Scan for the cell matching the given text and deliver its (X, Y) coordinate at center. 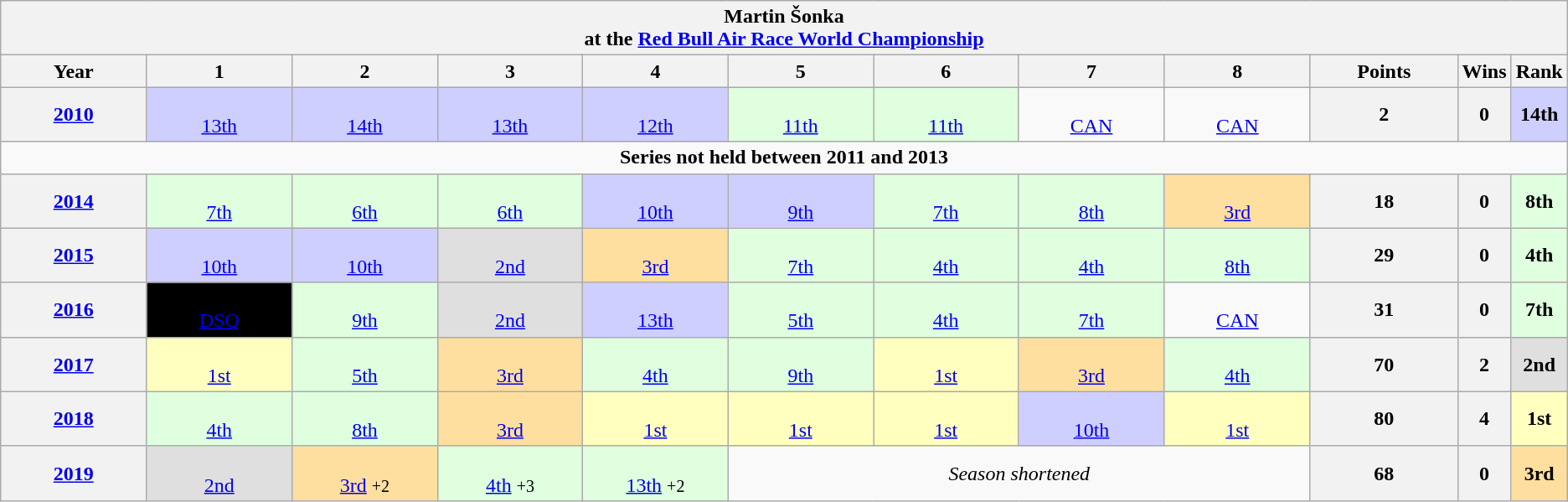
5 (801, 71)
Rank (1540, 71)
DSQ (219, 310)
Season shortened (1019, 473)
2015 (74, 255)
Year (74, 71)
Martin Šonkaat the Red Bull Air Race World Championship (784, 28)
7 (1091, 71)
1 (219, 71)
70 (1384, 364)
2016 (74, 310)
Points (1384, 71)
Series not held between 2011 and 2013 (784, 158)
8 (1237, 71)
4th +3 (509, 473)
3 (509, 71)
2014 (74, 201)
18 (1384, 201)
2017 (74, 364)
13th +2 (655, 473)
29 (1384, 255)
80 (1384, 419)
68 (1384, 473)
2019 (74, 473)
Wins (1484, 71)
12th (655, 114)
2018 (74, 419)
31 (1384, 310)
2010 (74, 114)
6 (945, 71)
3rd +2 (365, 473)
